Detect which cell encompasses the target text, then output its [X, Y] center coordinate. 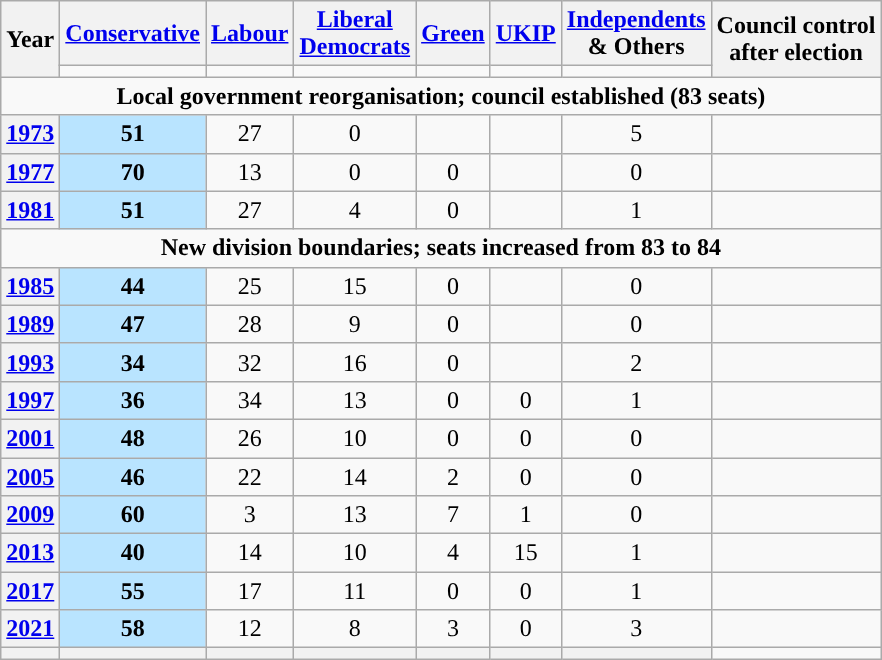
16 [355, 362]
7 [454, 515]
60 [133, 515]
22 [250, 477]
44 [133, 286]
Independents& Others [636, 34]
8 [355, 629]
Liberal Democrats [355, 34]
2001 [30, 438]
2013 [30, 553]
11 [355, 591]
70 [133, 172]
46 [133, 477]
9 [355, 324]
2005 [30, 477]
25 [250, 286]
28 [250, 324]
2021 [30, 629]
48 [133, 438]
1981 [30, 210]
12 [250, 629]
47 [133, 324]
2017 [30, 591]
1973 [30, 134]
1993 [30, 362]
26 [250, 438]
1985 [30, 286]
32 [250, 362]
2009 [30, 515]
5 [636, 134]
55 [133, 591]
36 [133, 400]
Labour [250, 34]
Year [30, 39]
New division boundaries; seats increased from 83 to 84 [441, 248]
1997 [30, 400]
Local government reorganisation; council established (83 seats) [441, 96]
17 [250, 591]
UKIP [526, 34]
Conservative [133, 34]
Council controlafter election [796, 39]
Green [454, 34]
1977 [30, 172]
40 [133, 553]
58 [133, 629]
1989 [30, 324]
